Capture the cell that displays the provided text and extract its (X, Y) central coordinate. 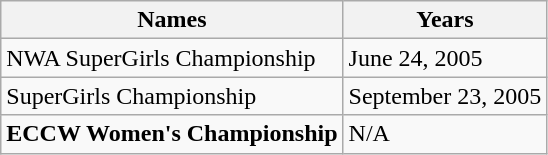
N/A (445, 134)
June 24, 2005 (445, 58)
Years (445, 20)
SuperGirls Championship (172, 96)
ECCW Women's Championship (172, 134)
September 23, 2005 (445, 96)
Names (172, 20)
NWA SuperGirls Championship (172, 58)
